Provide the [x, y] coordinate of the cell's center where the given text is located.  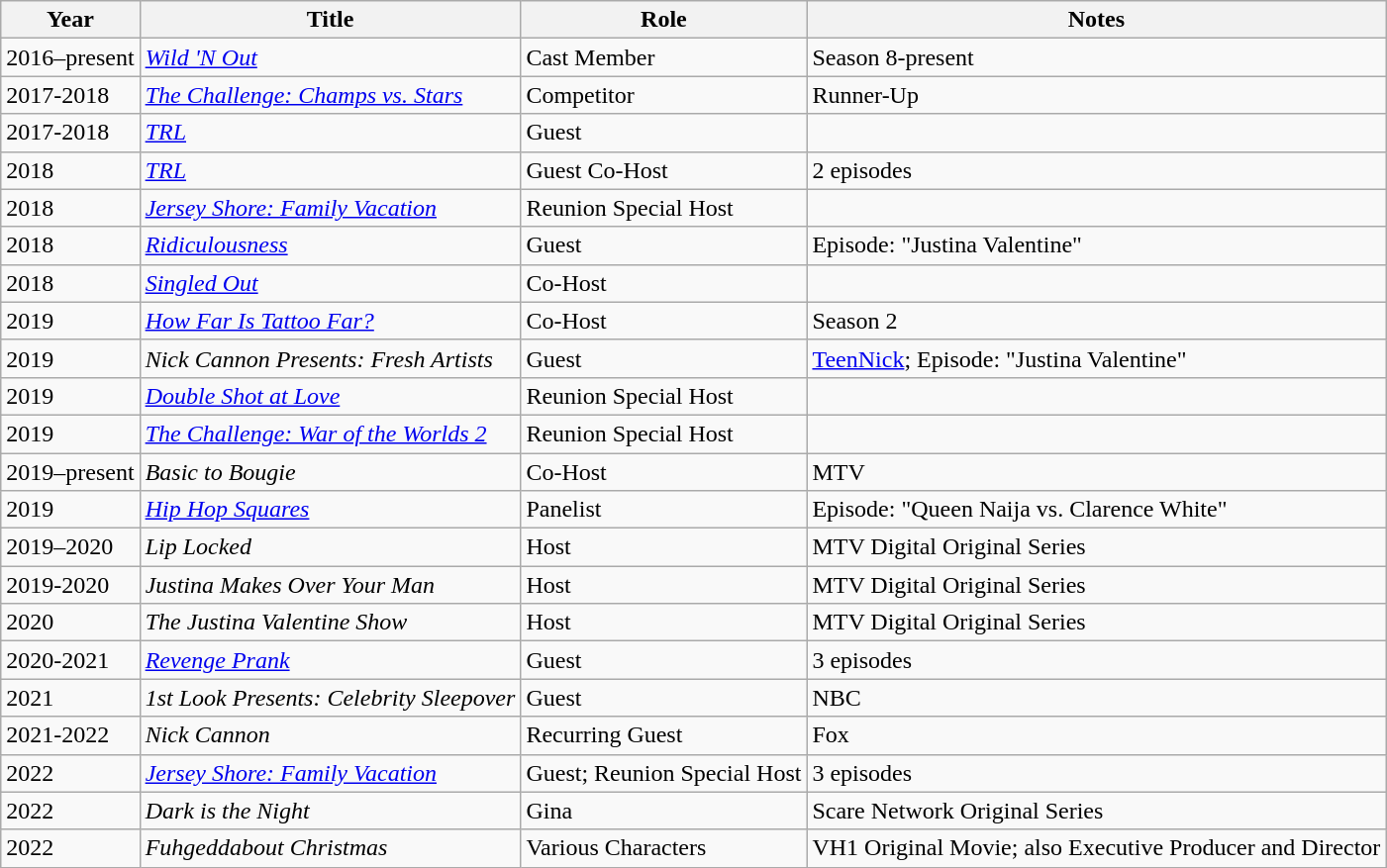
Various Characters [663, 848]
The Challenge: Champs vs. Stars [331, 95]
Gina [663, 811]
Guest; Reunion Special Host [663, 773]
Season 8-present [1097, 57]
Wild 'N Out [331, 57]
2 episodes [1097, 170]
Basic to Bougie [331, 472]
Double Shot at Love [331, 396]
NBC [1097, 698]
Fuhgeddabout Christmas [331, 848]
Dark is the Night [331, 811]
Nick Cannon Presents: Fresh Artists [331, 358]
Recurring Guest [663, 735]
Nick Cannon [331, 735]
Guest Co-Host [663, 170]
Season 2 [1097, 321]
Competitor [663, 95]
Scare Network Original Series [1097, 811]
The Justina Valentine Show [331, 623]
Fox [1097, 735]
Runner-Up [1097, 95]
The Challenge: War of the Worlds 2 [331, 434]
Ridiculousness [331, 245]
Lip Locked [331, 547]
2016–present [70, 57]
Title [331, 20]
Notes [1097, 20]
Year [70, 20]
2020-2021 [70, 660]
Justina Makes Over Your Man [331, 585]
Panelist [663, 510]
Singled Out [331, 283]
Revenge Prank [331, 660]
Episode: "Queen Naija vs. Clarence White" [1097, 510]
Episode: "Justina Valentine" [1097, 245]
Hip Hop Squares [331, 510]
2020 [70, 623]
How Far Is Tattoo Far? [331, 321]
Role [663, 20]
2021-2022 [70, 735]
Cast Member [663, 57]
VH1 Original Movie; also Executive Producer and Director [1097, 848]
2019–present [70, 472]
2019–2020 [70, 547]
MTV [1097, 472]
2021 [70, 698]
1st Look Presents: Celebrity Sleepover [331, 698]
2019-2020 [70, 585]
TeenNick; Episode: "Justina Valentine" [1097, 358]
